Locate the cell with the specified text and output its (x, y) center coordinate. 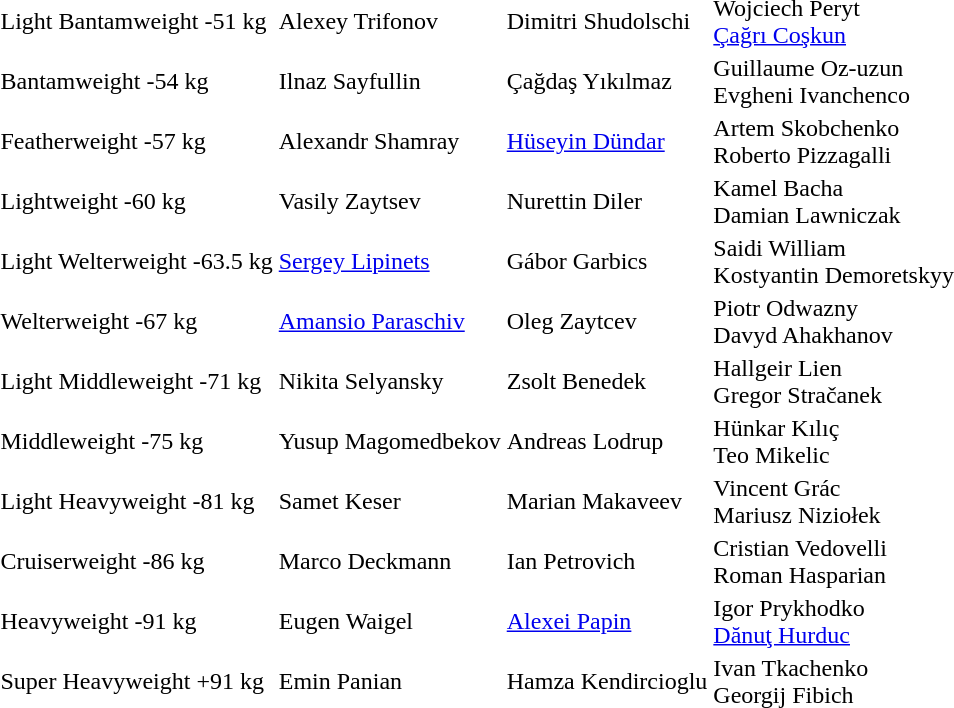
Gábor Garbics (607, 262)
Eugen Waigel (390, 622)
Amansio Paraschiv (390, 322)
Samet Keser (390, 502)
Zsolt Benedek (607, 382)
Marian Makaveev (607, 502)
Andreas Lodrup (607, 442)
Nikita Selyansky (390, 382)
Vasily Zaytsev (390, 202)
Alexandr Shamray (390, 142)
Yusup Magomedbekov (390, 442)
Ian Petrovich (607, 562)
Hüseyin Dündar (607, 142)
Nurettin Diler (607, 202)
Ilnaz Sayfullin (390, 82)
Marco Deckmann (390, 562)
Oleg Zaytcev (607, 322)
Çağdaş Yıkılmaz (607, 82)
Alexei Papin (607, 622)
Sergey Lipinets (390, 262)
